Provide the (X, Y) coordinate of the cell's center where the given text is located.  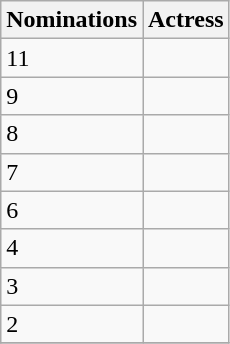
2 (72, 324)
8 (72, 134)
Nominations (72, 20)
4 (72, 248)
9 (72, 96)
Actress (186, 20)
6 (72, 210)
3 (72, 286)
7 (72, 172)
11 (72, 58)
